Search for the cell housing the specified text and yield its (x, y) center coordinate. 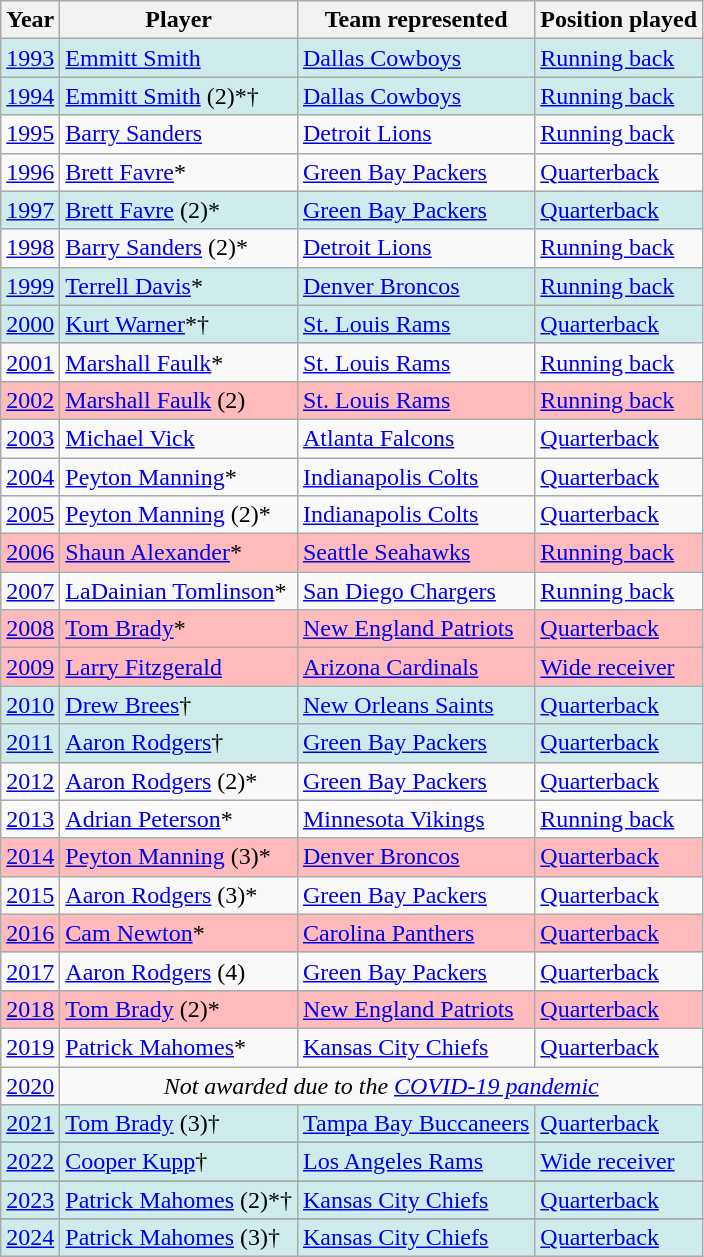
Los Angeles Rams (416, 1162)
Player (179, 20)
Aaron Rodgers† (179, 743)
Brett Favre* (179, 172)
Tampa Bay Buccaneers (416, 1124)
2003 (30, 438)
2016 (30, 933)
Drew Brees† (179, 705)
Position played (619, 20)
Arizona Cardinals (416, 667)
2010 (30, 705)
Carolina Panthers (416, 933)
Tom Brady (2)* (179, 1009)
2014 (30, 857)
Team represented (416, 20)
2002 (30, 400)
2023 (30, 1200)
Marshall Faulk* (179, 362)
Seattle Seahawks (416, 553)
Cooper Kupp† (179, 1162)
1994 (30, 96)
Year (30, 20)
Marshall Faulk (2) (179, 400)
Patrick Mahomes (3)† (179, 1238)
2021 (30, 1124)
2024 (30, 1238)
2004 (30, 477)
1995 (30, 134)
1996 (30, 172)
LaDainian Tomlinson* (179, 591)
Patrick Mahomes (2)*† (179, 1200)
Aaron Rodgers (3)* (179, 895)
2009 (30, 667)
Larry Fitzgerald (179, 667)
Tom Brady* (179, 629)
1999 (30, 286)
Peyton Manning* (179, 477)
New Orleans Saints (416, 705)
Shaun Alexander* (179, 553)
2020 (30, 1085)
2008 (30, 629)
2022 (30, 1162)
Emmitt Smith (179, 58)
2001 (30, 362)
2018 (30, 1009)
Aaron Rodgers (2)* (179, 781)
2015 (30, 895)
1997 (30, 210)
Michael Vick (179, 438)
Minnesota Vikings (416, 819)
2000 (30, 324)
Emmitt Smith (2)*† (179, 96)
2006 (30, 553)
2005 (30, 515)
San Diego Chargers (416, 591)
Barry Sanders (179, 134)
Barry Sanders (2)* (179, 248)
1993 (30, 58)
Peyton Manning (2)* (179, 515)
2012 (30, 781)
Tom Brady (3)† (179, 1124)
Peyton Manning (3)* (179, 857)
Adrian Peterson* (179, 819)
2013 (30, 819)
2007 (30, 591)
Aaron Rodgers (4) (179, 971)
2019 (30, 1047)
Not awarded due to the COVID-19 pandemic (382, 1085)
Patrick Mahomes* (179, 1047)
Kurt Warner*† (179, 324)
Terrell Davis* (179, 286)
2017 (30, 971)
Atlanta Falcons (416, 438)
2011 (30, 743)
Brett Favre (2)* (179, 210)
Cam Newton* (179, 933)
1998 (30, 248)
